For the text-containing cell, return its midpoint in [x, y] coordinate format. 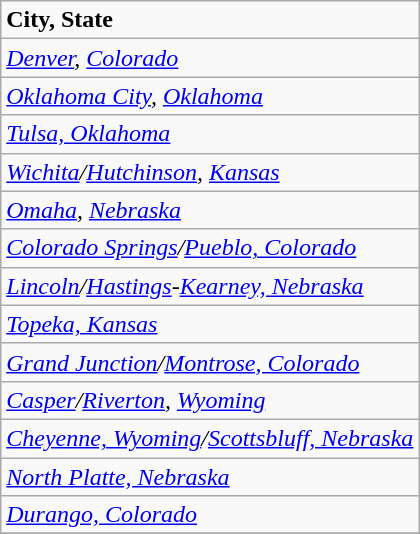
Cheyenne, Wyoming/Scottsbluff, Nebraska [210, 438]
Tulsa, Oklahoma [210, 134]
Denver, Colorado [210, 58]
Oklahoma City, Oklahoma [210, 96]
Colorado Springs/Pueblo, Colorado [210, 248]
Wichita/Hutchinson, Kansas [210, 172]
Omaha, Nebraska [210, 210]
Grand Junction/Montrose, Colorado [210, 362]
Casper/Riverton, Wyoming [210, 400]
Durango, Colorado [210, 515]
City, State [210, 20]
Lincoln/Hastings-Kearney, Nebraska [210, 286]
Topeka, Kansas [210, 324]
North Platte, Nebraska [210, 477]
